Output the (X, Y) coordinate of the center of the cell containing the given text.  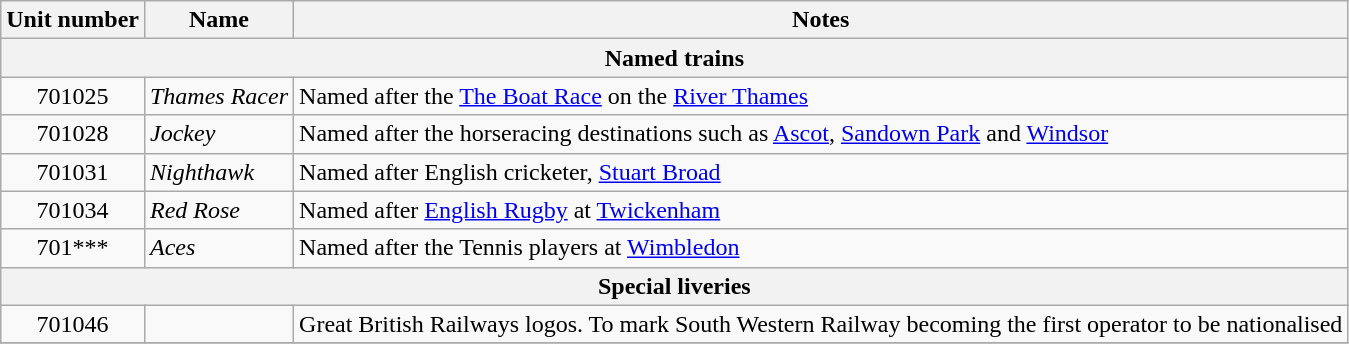
Red Rose (218, 210)
701031 (73, 172)
Great British Railways logos. To mark South Western Railway becoming the first operator to be nationalised (821, 324)
701*** (73, 248)
Named after English cricketer, Stuart Broad (821, 172)
Thames Racer (218, 96)
Named after the The Boat Race on the River Thames (821, 96)
Notes (821, 20)
Named after the horseracing destinations such as Ascot, Sandown Park and Windsor (821, 134)
701046 (73, 324)
701025 (73, 96)
Named after English Rugby at Twickenham (821, 210)
Aces (218, 248)
Name (218, 20)
Unit number (73, 20)
Nighthawk (218, 172)
Special liveries (674, 286)
Named trains (674, 58)
Jockey (218, 134)
701028 (73, 134)
Named after the Tennis players at Wimbledon (821, 248)
701034 (73, 210)
